For the text-containing cell, return its midpoint in (X, Y) coordinate format. 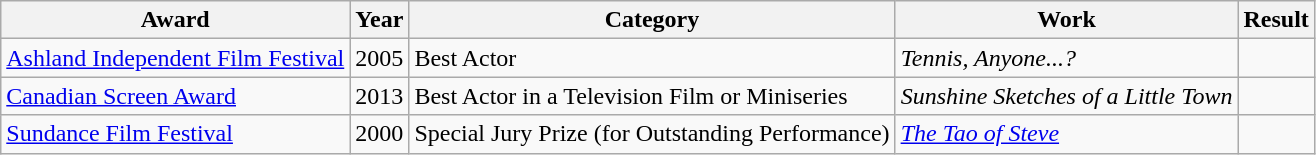
Canadian Screen Award (176, 96)
Sunshine Sketches of a Little Town (1066, 96)
Sundance Film Festival (176, 134)
Special Jury Prize (for Outstanding Performance) (652, 134)
Ashland Independent Film Festival (176, 58)
Category (652, 20)
2013 (380, 96)
Best Actor in a Television Film or Miniseries (652, 96)
The Tao of Steve (1066, 134)
2000 (380, 134)
Result (1276, 20)
Award (176, 20)
2005 (380, 58)
Best Actor (652, 58)
Tennis, Anyone...? (1066, 58)
Work (1066, 20)
Year (380, 20)
